Determine the [x, y] coordinate at the center of the cell enclosing the given text.  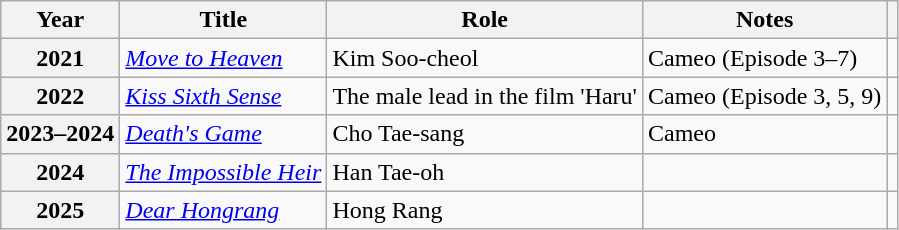
Cameo [764, 134]
2022 [60, 96]
Cameo (Episode 3, 5, 9) [764, 96]
Role [485, 20]
Title [224, 20]
Kim Soo-cheol [485, 58]
Cameo (Episode 3–7) [764, 58]
2024 [60, 172]
Notes [764, 20]
The male lead in the film 'Haru' [485, 96]
2021 [60, 58]
Dear Hongrang [224, 210]
Cho Tae-sang [485, 134]
2025 [60, 210]
Year [60, 20]
Hong Rang [485, 210]
Kiss Sixth Sense [224, 96]
2023–2024 [60, 134]
Death's Game [224, 134]
The Impossible Heir [224, 172]
Move to Heaven [224, 58]
Han Tae-oh [485, 172]
